Scan for the cell matching the given text and deliver its [x, y] coordinate at center. 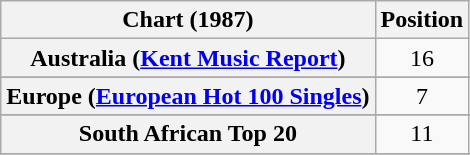
11 [422, 134]
Position [422, 20]
7 [422, 96]
South African Top 20 [188, 134]
Australia (Kent Music Report) [188, 58]
Europe (European Hot 100 Singles) [188, 96]
Chart (1987) [188, 20]
16 [422, 58]
